Determine the [x, y] coordinate at the center of the cell enclosing the given text.  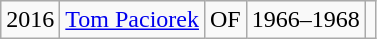
Tom Paciorek [132, 20]
2016 [30, 20]
OF [225, 20]
1966–1968 [306, 20]
